Detect which cell encompasses the target text, then output its (X, Y) center coordinate. 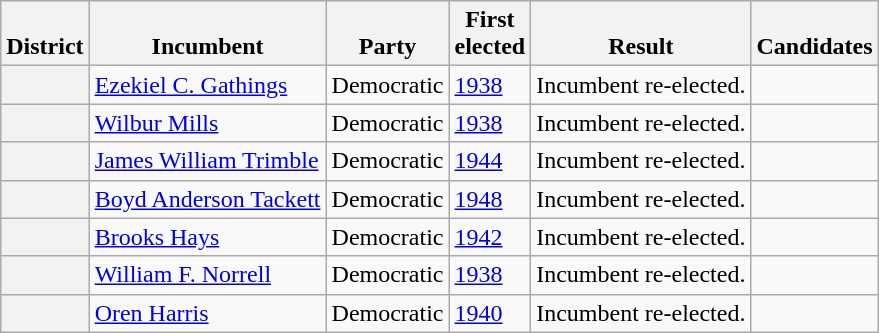
Brooks Hays (208, 237)
William F. Norrell (208, 275)
Party (388, 34)
Boyd Anderson Tackett (208, 199)
James William Trimble (208, 161)
Oren Harris (208, 313)
Wilbur Mills (208, 123)
1948 (490, 199)
Candidates (814, 34)
District (45, 34)
Result (641, 34)
Firstelected (490, 34)
1942 (490, 237)
Ezekiel C. Gathings (208, 85)
1944 (490, 161)
Incumbent (208, 34)
1940 (490, 313)
